Extract the (X, Y) coordinate from the center of the cell holding the provided text.  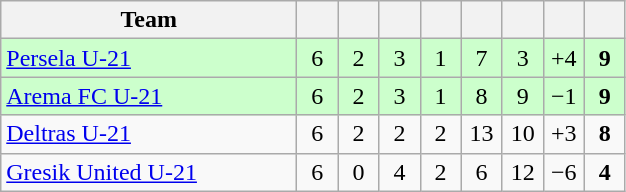
−6 (564, 172)
13 (482, 134)
10 (522, 134)
0 (358, 172)
+3 (564, 134)
Gresik United U-21 (149, 172)
Deltras U-21 (149, 134)
+4 (564, 58)
Persela U-21 (149, 58)
−1 (564, 96)
Arema FC U-21 (149, 96)
7 (482, 58)
12 (522, 172)
Team (149, 20)
